For the text-containing cell, return its midpoint in [x, y] coordinate format. 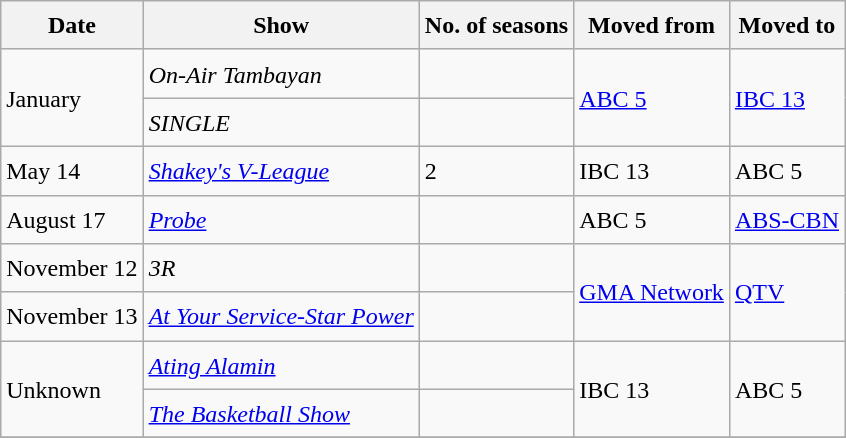
May 14 [72, 170]
Unknown [72, 390]
Show [281, 26]
On-Air Tambayan [281, 74]
No. of seasons [496, 26]
Ating Alamin [281, 366]
2 [496, 170]
November 13 [72, 316]
August 17 [72, 220]
Probe [281, 220]
At Your Service-Star Power [281, 316]
The Basketball Show [281, 414]
3R [281, 268]
November 12 [72, 268]
January [72, 98]
Moved from [652, 26]
Shakey's V-League [281, 170]
SINGLE [281, 122]
QTV [786, 292]
Moved to [786, 26]
ABS-CBN [786, 220]
Date [72, 26]
GMA Network [652, 292]
